Provide the (x, y) coordinate of the cell's center where the given text is located.  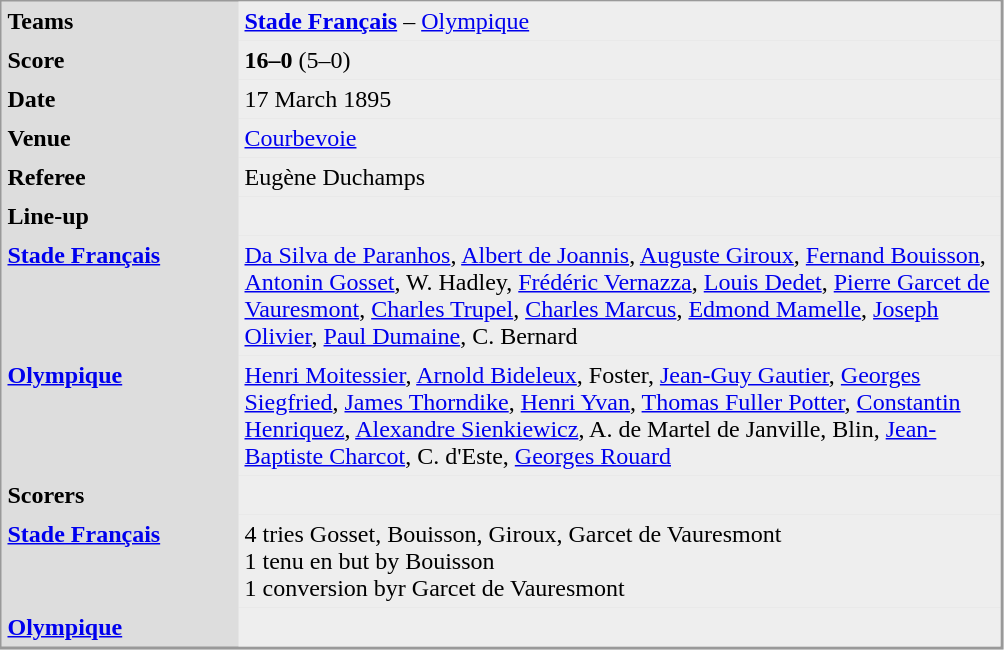
Scorers (120, 496)
Courbevoie (619, 138)
Score (120, 60)
Date (120, 100)
Referee (120, 178)
Venue (120, 138)
Eugène Duchamps (619, 178)
4 tries Gosset, Bouisson, Giroux, Garcet de Vauresmont 1 tenu en but by Bouisson1 conversion byr Garcet de Vauresmont (619, 560)
16–0 (5–0) (619, 60)
Teams (120, 22)
17 March 1895 (619, 100)
Stade Français – Olympique (619, 22)
Line-up (120, 216)
